Locate the cell with the specified text and output its (x, y) center coordinate. 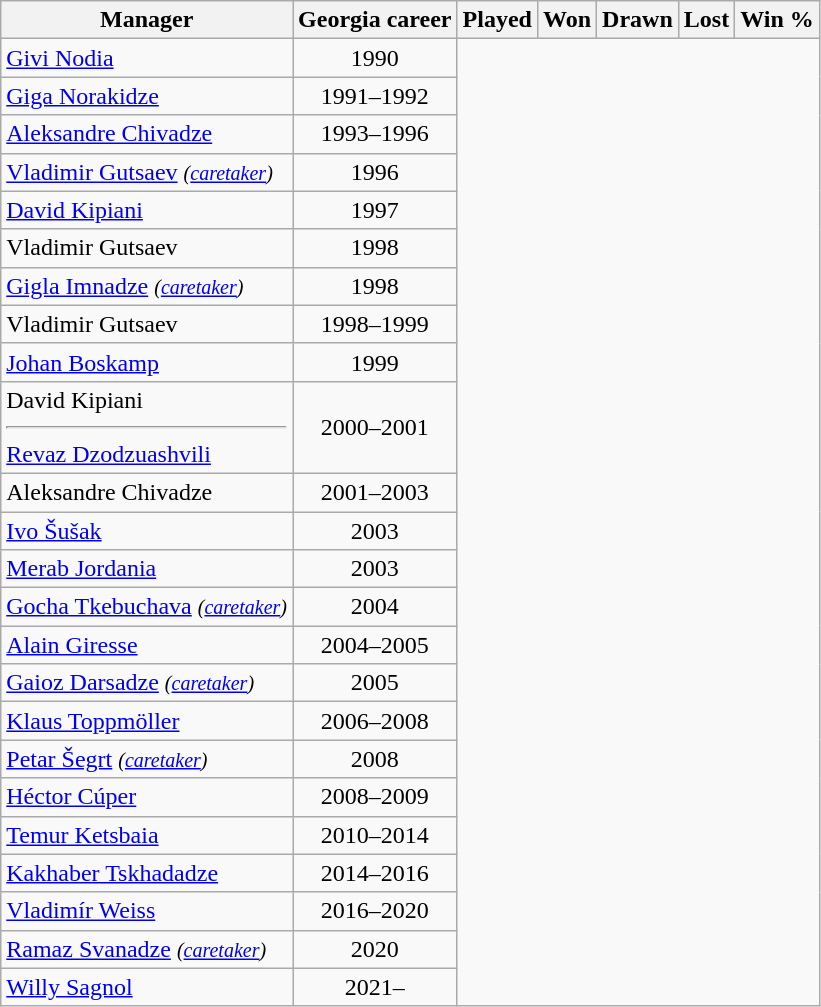
Giga Norakidze (147, 96)
2008 (376, 759)
Played (497, 20)
2010–2014 (376, 835)
Alain Giresse (147, 645)
2016–2020 (376, 911)
Temur Ketsbaia (147, 835)
David Kipiani Revaz Dzodzuashvili (147, 427)
Georgia career (376, 20)
1997 (376, 210)
2008–2009 (376, 797)
Drawn (638, 20)
Gaioz Darsadze (caretaker) (147, 683)
2000–2001 (376, 427)
Klaus Toppmöller (147, 721)
1999 (376, 362)
1990 (376, 58)
2001–2003 (376, 492)
1998–1999 (376, 324)
2021– (376, 987)
Won (566, 20)
Petar Šegrt (caretaker) (147, 759)
David Kipiani (147, 210)
1991–1992 (376, 96)
Ivo Šušak (147, 531)
Héctor Cúper (147, 797)
Vladimir Gutsaev (caretaker) (147, 172)
2004 (376, 607)
2005 (376, 683)
Lost (706, 20)
Willy Sagnol (147, 987)
Win % (778, 20)
Manager (147, 20)
2020 (376, 949)
2004–2005 (376, 645)
Gocha Tkebuchava (caretaker) (147, 607)
Kakhaber Tskhadadze (147, 873)
Johan Boskamp (147, 362)
Merab Jordania (147, 569)
1993–1996 (376, 134)
Gigla Imnadze (caretaker) (147, 286)
1996 (376, 172)
2006–2008 (376, 721)
Vladimír Weiss (147, 911)
Ramaz Svanadze (caretaker) (147, 949)
2014–2016 (376, 873)
Givi Nodia (147, 58)
